Provide the [x, y] coordinate of the cell's center where the given text is located.  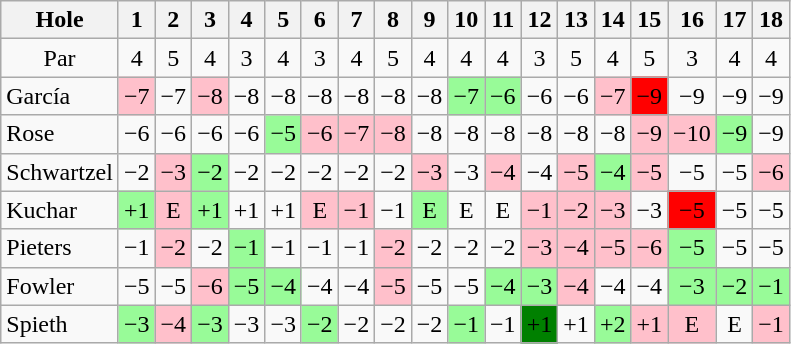
18 [772, 20]
17 [734, 20]
Rose [60, 134]
16 [692, 20]
Schwartzel [60, 172]
2 [174, 20]
14 [612, 20]
10 [466, 20]
Fowler [60, 286]
1 [136, 20]
6 [320, 20]
−10 [692, 134]
12 [540, 20]
15 [650, 20]
+2 [612, 324]
Spieth [60, 324]
9 [430, 20]
7 [356, 20]
García [60, 96]
11 [504, 20]
13 [576, 20]
Par [60, 58]
Hole [60, 20]
Pieters [60, 248]
Kuchar [60, 210]
8 [394, 20]
